Return [x, y] of the center of cell containing provided text 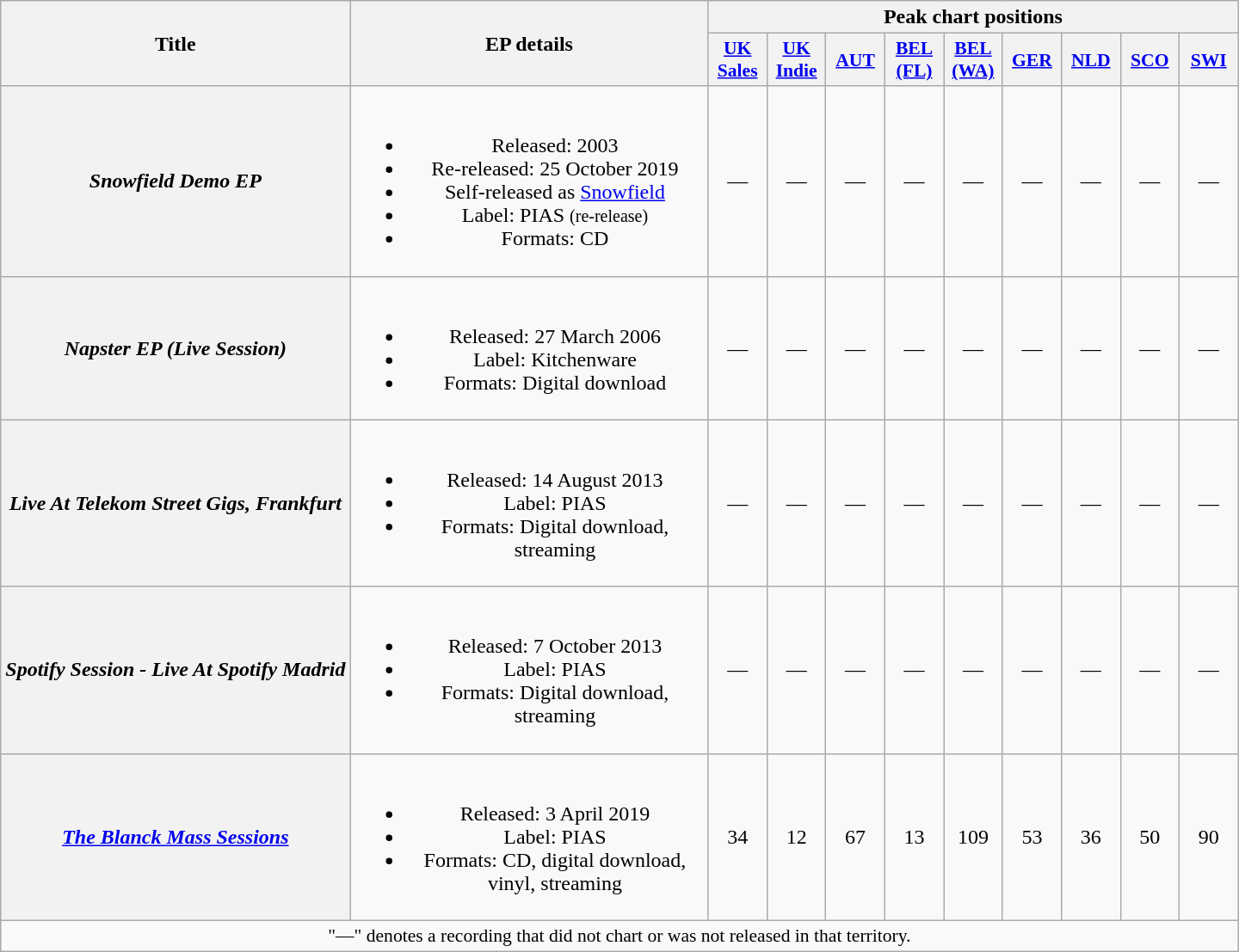
Title [176, 43]
NLD [1091, 60]
UKIndie [796, 60]
Snowfield Demo EP [176, 181]
67 [855, 837]
Peak chart positions [973, 17]
Released: 7 October 2013Label: PIASFormats: Digital download, streaming [529, 670]
AUT [855, 60]
Released: 3 April 2019Label: PIASFormats: CD, digital download, vinyl, streaming [529, 837]
34 [737, 837]
12 [796, 837]
GER [1032, 60]
BEL(FL) [914, 60]
SWI [1208, 60]
The Blanck Mass Sessions [176, 837]
SCO [1150, 60]
109 [973, 837]
36 [1091, 837]
BEL(WA) [973, 60]
Released: 14 August 2013Label: PIASFormats: Digital download, streaming [529, 503]
Released: 27 March 2006Label: KitchenwareFormats: Digital download [529, 347]
53 [1032, 837]
"—" denotes a recording that did not chart or was not released in that territory. [619, 936]
Live At Telekom Street Gigs, Frankfurt [176, 503]
EP details [529, 43]
90 [1208, 837]
UKSales [737, 60]
Napster EP (Live Session) [176, 347]
Released: 2003Re-released: 25 October 2019Self-released as SnowfieldLabel: PIAS (re-release)Formats: CD [529, 181]
Spotify Session - Live At Spotify Madrid [176, 670]
50 [1150, 837]
13 [914, 837]
